Extract the (x, y) coordinate from the center of the cell holding the provided text.  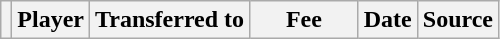
Source (458, 20)
Player (51, 20)
Date (388, 20)
Transferred to (170, 20)
Fee (304, 20)
